Return the (X, Y) coordinate for the center point of the cell that contains the specified text.  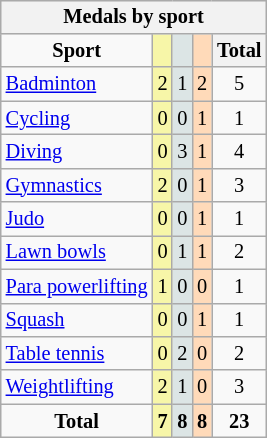
Weightlifting (77, 387)
Judo (77, 219)
23 (239, 421)
Diving (77, 152)
Para powerlifting (77, 286)
5 (239, 84)
Lawn bowls (77, 253)
Sport (77, 51)
7 (163, 421)
Squash (77, 320)
Cycling (77, 118)
Table tennis (77, 354)
Badminton (77, 84)
Medals by sport (134, 17)
Gymnastics (77, 185)
4 (239, 152)
